Locate the cell with the specified text and output its [X, Y] center coordinate. 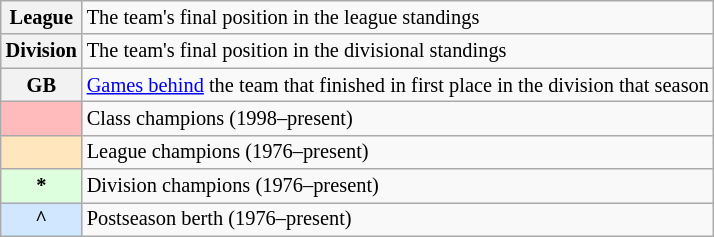
Division [42, 51]
Class champions (1998–present) [398, 118]
The team's final position in the league standings [398, 17]
GB [42, 85]
* [42, 186]
League champions (1976–present) [398, 152]
Division champions (1976–present) [398, 186]
Games behind the team that finished in first place in the division that season [398, 85]
The team's final position in the divisional standings [398, 51]
Postseason berth (1976–present) [398, 219]
League [42, 17]
^ [42, 219]
